Find where the given text appears and provide that cell's center as (x, y) coordinate. 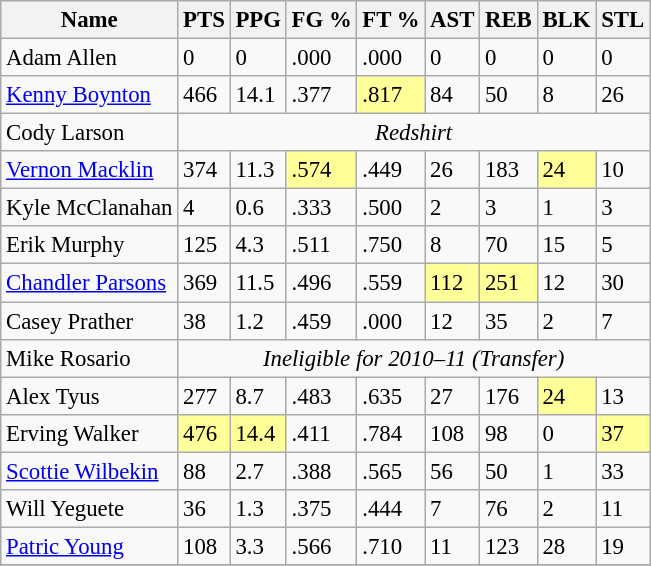
.750 (391, 245)
Will Yeguete (90, 509)
8.7 (258, 396)
4.3 (258, 245)
.375 (322, 509)
Vernon Macklin (90, 170)
Adam Allen (90, 58)
37 (623, 433)
98 (508, 433)
1.2 (258, 321)
56 (452, 471)
277 (204, 396)
15 (566, 245)
374 (204, 170)
4 (204, 208)
.483 (322, 396)
112 (452, 283)
Casey Prather (90, 321)
28 (566, 546)
19 (623, 546)
125 (204, 245)
123 (508, 546)
.500 (391, 208)
FG % (322, 20)
251 (508, 283)
PTS (204, 20)
Erving Walker (90, 433)
Erik Murphy (90, 245)
.496 (322, 283)
STL (623, 20)
AST (452, 20)
.333 (322, 208)
11.3 (258, 170)
.565 (391, 471)
369 (204, 283)
.511 (322, 245)
0.6 (258, 208)
Patric Young (90, 546)
.817 (391, 95)
3.3 (258, 546)
Alex Tyus (90, 396)
11.5 (258, 283)
.444 (391, 509)
13 (623, 396)
Name (90, 20)
Kenny Boynton (90, 95)
.635 (391, 396)
.449 (391, 170)
Mike Rosario (90, 358)
70 (508, 245)
Chandler Parsons (90, 283)
84 (452, 95)
.574 (322, 170)
14.4 (258, 433)
.388 (322, 471)
REB (508, 20)
35 (508, 321)
.459 (322, 321)
BLK (566, 20)
.710 (391, 546)
Kyle McClanahan (90, 208)
183 (508, 170)
Ineligible for 2010–11 (Transfer) (414, 358)
88 (204, 471)
FT % (391, 20)
5 (623, 245)
176 (508, 396)
Cody Larson (90, 133)
2.7 (258, 471)
476 (204, 433)
27 (452, 396)
.411 (322, 433)
76 (508, 509)
30 (623, 283)
.377 (322, 95)
466 (204, 95)
.559 (391, 283)
10 (623, 170)
Redshirt (414, 133)
.784 (391, 433)
.566 (322, 546)
1.3 (258, 509)
38 (204, 321)
PPG (258, 20)
14.1 (258, 95)
36 (204, 509)
Scottie Wilbekin (90, 471)
33 (623, 471)
